Identify which cell holds the provided text, then report its (x, y) central coordinate. 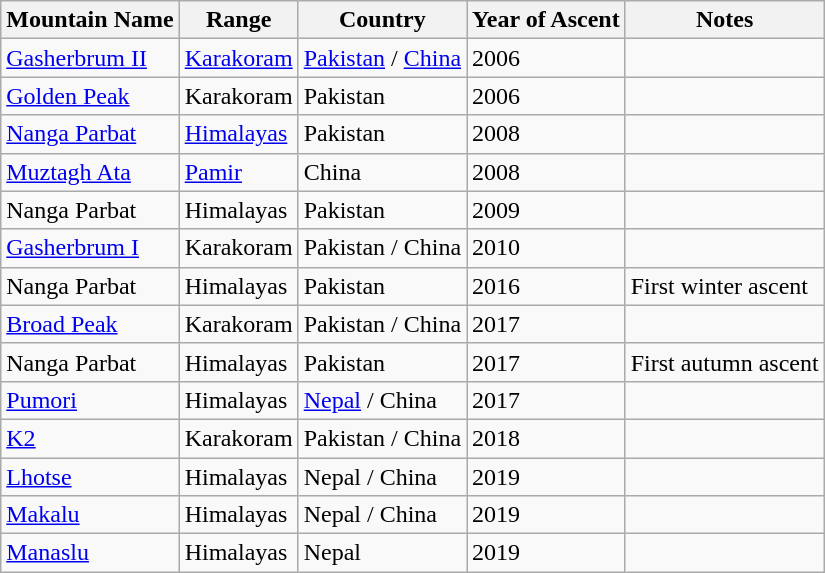
Broad Peak (90, 324)
Nepal (382, 553)
Country (382, 20)
Golden Peak (90, 96)
Mountain Name (90, 20)
Muztagh Ata (90, 172)
2018 (546, 438)
Gasherbrum II (90, 58)
First autumn ascent (724, 362)
2016 (546, 286)
Notes (724, 20)
2009 (546, 210)
2010 (546, 248)
Pamir (238, 172)
China (382, 172)
Year of Ascent (546, 20)
Makalu (90, 515)
Range (238, 20)
Gasherbrum I (90, 248)
Pumori (90, 400)
Manaslu (90, 553)
Lhotse (90, 477)
First winter ascent (724, 286)
K2 (90, 438)
